From the cell containing the given text, extract its center point as (X, Y) coordinate. 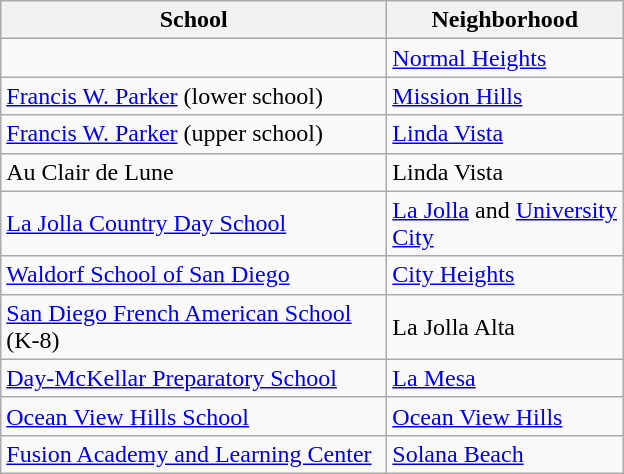
La Jolla Country Day School (194, 224)
School (194, 20)
La Jolla and University City (505, 224)
Neighborhood (505, 20)
Mission Hills (505, 96)
Day-McKellar Preparatory School (194, 378)
Au Clair de Lune (194, 172)
Normal Heights (505, 58)
Ocean View Hills (505, 416)
La Jolla Alta (505, 326)
Solana Beach (505, 454)
Fusion Academy and Learning Center (194, 454)
San Diego French American School (K-8) (194, 326)
Francis W. Parker (upper school) (194, 134)
La Mesa (505, 378)
Francis W. Parker (lower school) (194, 96)
Ocean View Hills School (194, 416)
City Heights (505, 275)
Waldorf School of San Diego (194, 275)
